Return the (X, Y) coordinate for the center point of the cell that contains the specified text.  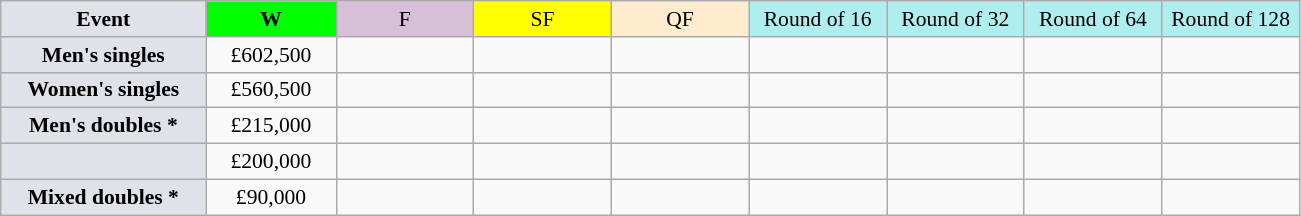
F (405, 19)
£560,500 (271, 90)
Women's singles (104, 90)
Men's singles (104, 55)
£90,000 (271, 197)
£602,500 (271, 55)
Men's doubles * (104, 126)
Round of 16 (818, 19)
£215,000 (271, 126)
Round of 32 (955, 19)
QF (680, 19)
Event (104, 19)
£200,000 (271, 162)
Round of 128 (1231, 19)
Round of 64 (1093, 19)
SF (543, 19)
W (271, 19)
Mixed doubles * (104, 197)
